From the cell containing the given text, extract its center point as [x, y] coordinate. 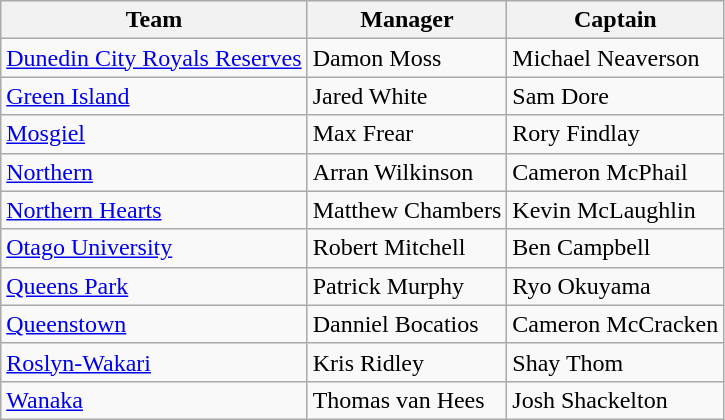
Green Island [154, 96]
Roslyn-Wakari [154, 362]
Captain [616, 20]
Cameron McCracken [616, 324]
Queens Park [154, 286]
Max Frear [407, 134]
Queenstown [154, 324]
Team [154, 20]
Patrick Murphy [407, 286]
Jared White [407, 96]
Matthew Chambers [407, 210]
Otago University [154, 248]
Northern [154, 172]
Arran Wilkinson [407, 172]
Kris Ridley [407, 362]
Ryo Okuyama [616, 286]
Kevin McLaughlin [616, 210]
Sam Dore [616, 96]
Northern Hearts [154, 210]
Michael Neaverson [616, 58]
Mosgiel [154, 134]
Cameron McPhail [616, 172]
Manager [407, 20]
Rory Findlay [616, 134]
Dunedin City Royals Reserves [154, 58]
Shay Thom [616, 362]
Danniel Bocatios [407, 324]
Wanaka [154, 400]
Josh Shackelton [616, 400]
Damon Moss [407, 58]
Thomas van Hees [407, 400]
Robert Mitchell [407, 248]
Ben Campbell [616, 248]
